Determine the [X, Y] coordinate at the center of the cell enclosing the given text.  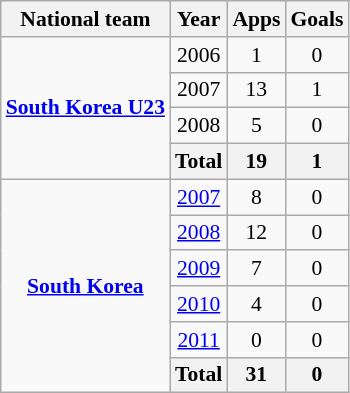
5 [256, 126]
13 [256, 90]
31 [256, 375]
South Korea [86, 286]
8 [256, 197]
Apps [256, 19]
2010 [198, 304]
2009 [198, 269]
12 [256, 233]
7 [256, 269]
4 [256, 304]
Year [198, 19]
South Korea U23 [86, 108]
Goals [316, 19]
19 [256, 162]
2006 [198, 55]
2011 [198, 340]
National team [86, 19]
